Locate the cell with the specified text and output its (x, y) center coordinate. 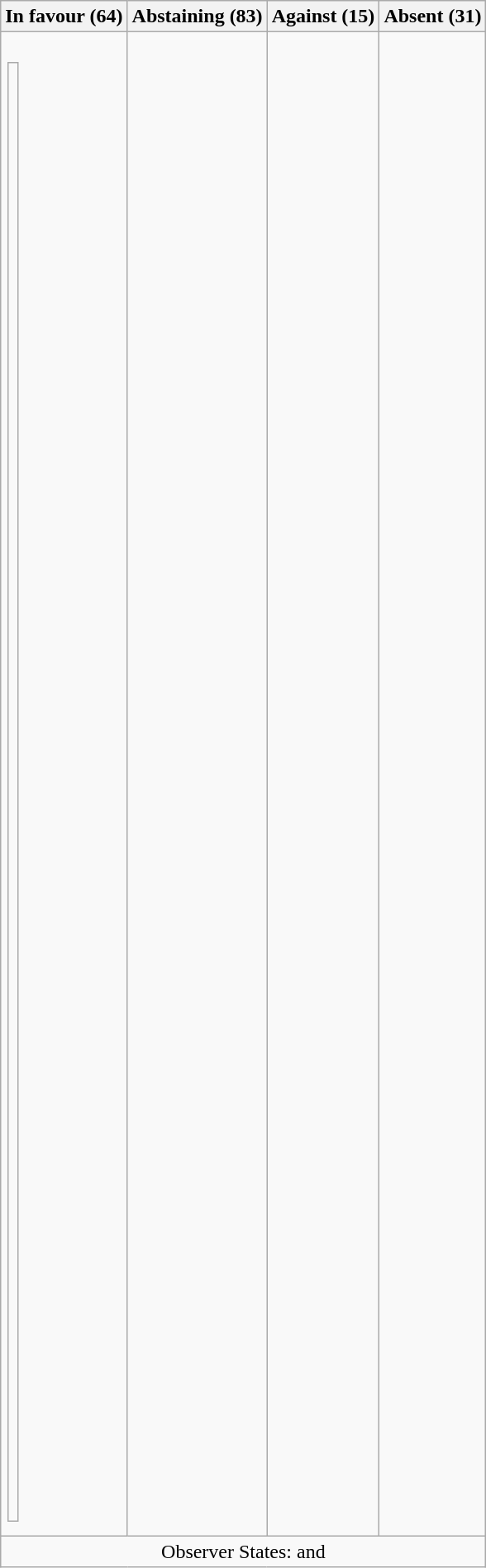
Against (15) (323, 17)
Absent (31) (433, 17)
Abstaining (83) (197, 17)
Observer States: and (243, 1551)
In favour (64) (64, 17)
